Output the (x, y) coordinate of the center of the cell containing the given text.  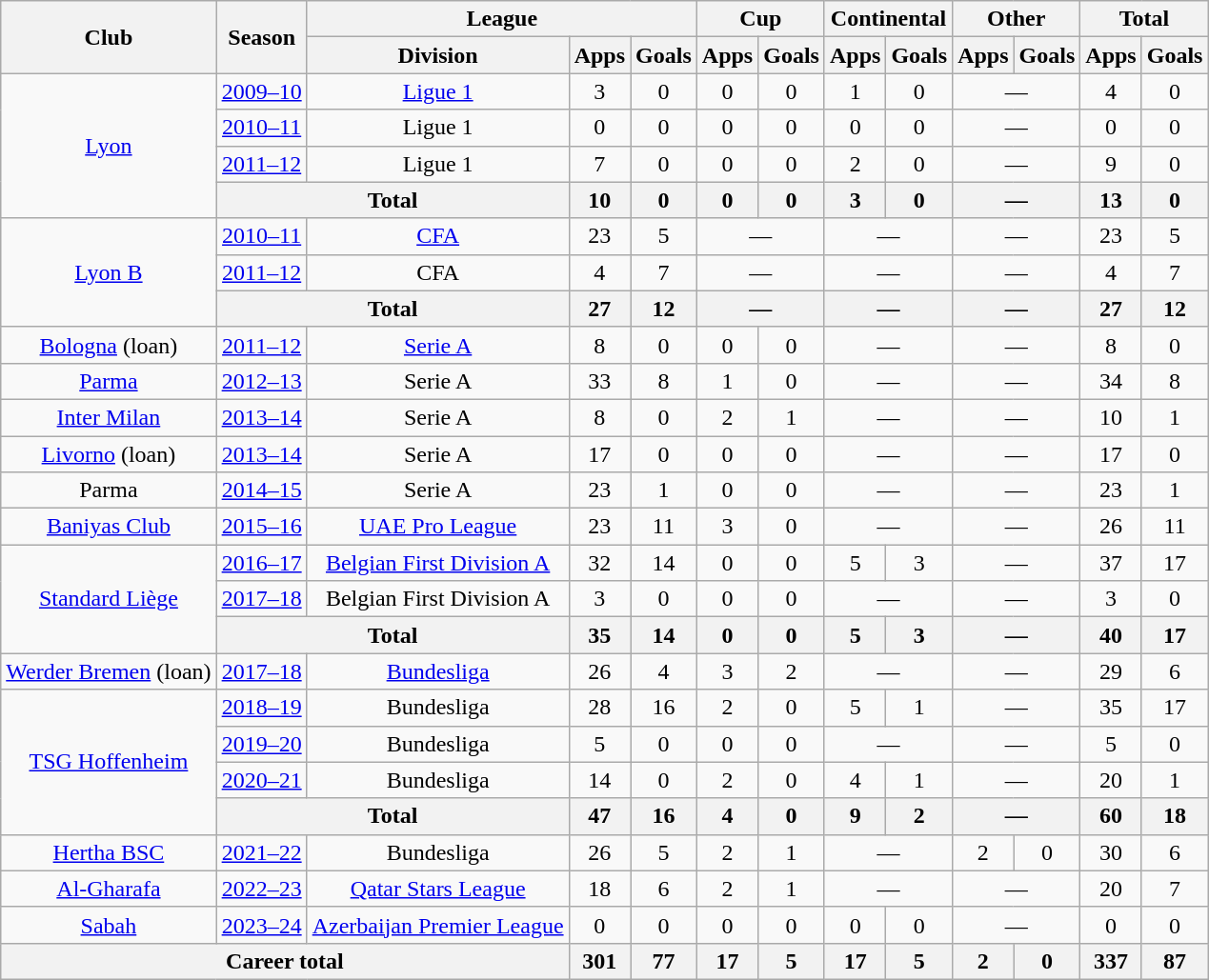
Season (261, 37)
301 (599, 961)
Division (438, 55)
2022–23 (261, 889)
47 (599, 816)
34 (1111, 381)
Standard Liège (109, 599)
32 (599, 563)
2021–22 (261, 852)
2012–13 (261, 381)
Baniyas Club (109, 527)
Club (109, 37)
2018–19 (261, 708)
2016–17 (261, 563)
Continental (888, 19)
2020–21 (261, 780)
Livorno (loan) (109, 454)
2009–10 (261, 91)
87 (1175, 961)
Werder Bremen (loan) (109, 671)
Cup (760, 19)
Lyon (109, 146)
Bologna (loan) (109, 345)
2015–16 (261, 527)
TSG Hoffenheim (109, 762)
30 (1111, 852)
2014–15 (261, 490)
UAE Pro League (438, 527)
60 (1111, 816)
Sabah (109, 925)
29 (1111, 671)
37 (1111, 563)
Hertha BSC (109, 852)
2023–24 (261, 925)
33 (599, 381)
Qatar Stars League (438, 889)
Al-Gharafa (109, 889)
77 (664, 961)
Career total (285, 961)
28 (599, 708)
40 (1111, 635)
13 (1111, 200)
2019–20 (261, 744)
Inter Milan (109, 417)
337 (1111, 961)
Lyon B (109, 272)
League (501, 19)
Azerbaijan Premier League (438, 925)
Other (1017, 19)
